Capture the cell that displays the provided text and extract its [X, Y] central coordinate. 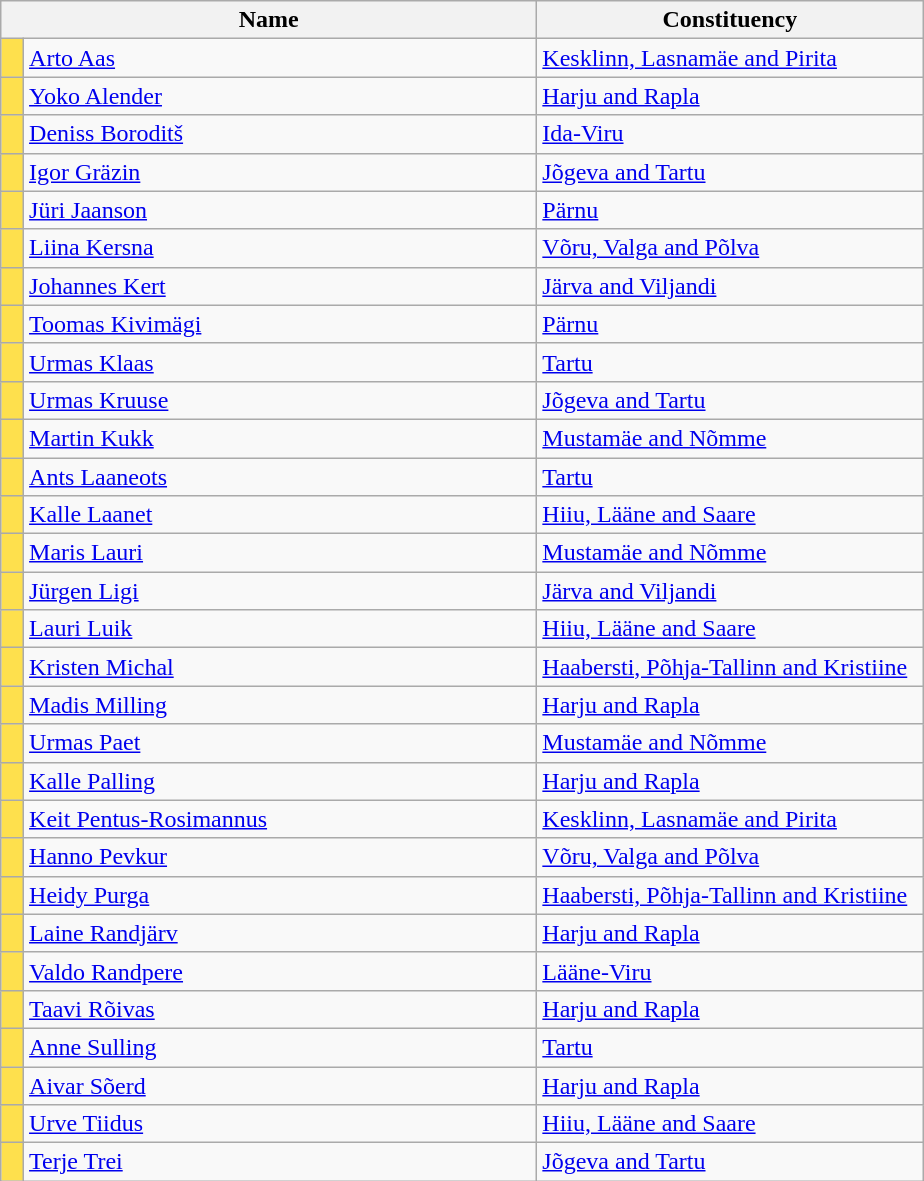
Kalle Laanet [280, 515]
Keit Pentus-Rosimannus [280, 819]
Yoko Alender [280, 96]
Lääne-Viru [730, 971]
Laine Randjärv [280, 933]
Ants Laaneots [280, 477]
Madis Milling [280, 705]
Igor Gräzin [280, 172]
Aivar Sõerd [280, 1085]
Jürgen Ligi [280, 591]
Maris Lauri [280, 553]
Urmas Klaas [280, 362]
Jüri Jaanson [280, 210]
Taavi Rõivas [280, 1009]
Heidy Purga [280, 895]
Toomas Kivimägi [280, 324]
Name [269, 20]
Anne Sulling [280, 1047]
Ida-Viru [730, 134]
Lauri Luik [280, 629]
Arto Aas [280, 58]
Hanno Pevkur [280, 857]
Urmas Paet [280, 743]
Johannes Kert [280, 286]
Valdo Randpere [280, 971]
Urmas Kruuse [280, 400]
Kristen Michal [280, 667]
Liina Kersna [280, 248]
Deniss Boroditš [280, 134]
Kalle Palling [280, 781]
Terje Trei [280, 1162]
Urve Tiidus [280, 1124]
Constituency [730, 20]
Martin Kukk [280, 438]
